Provide the [x, y] coordinate of the cell's center where the given text is located.  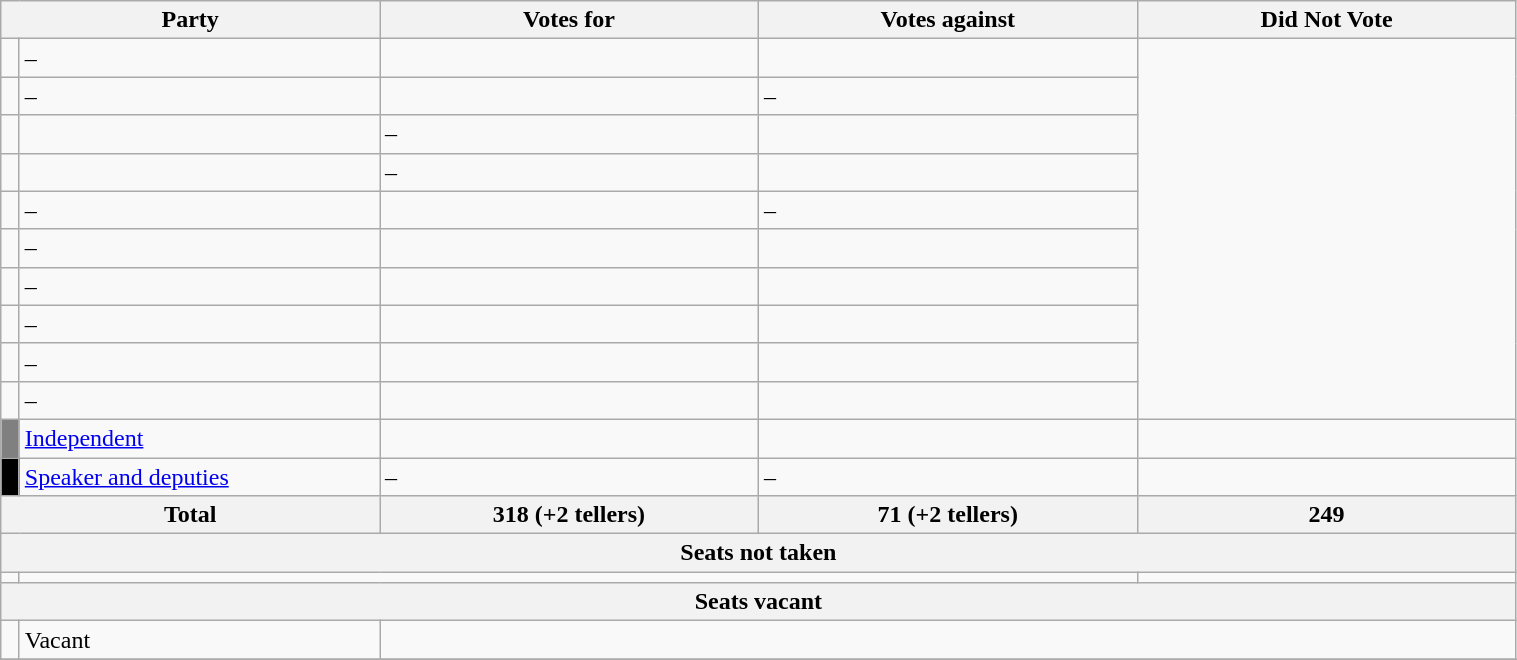
Total [190, 515]
Did Not Vote [1326, 20]
Seats vacant [758, 602]
249 [1326, 515]
Speaker and deputies [199, 477]
Votes against [948, 20]
Independent [199, 438]
Vacant [199, 640]
71 (+2 tellers) [948, 515]
Party [190, 20]
Seats not taken [758, 553]
Votes for [570, 20]
318 (+2 tellers) [570, 515]
